Extract the (X, Y) coordinate from the center of the cell holding the provided text.  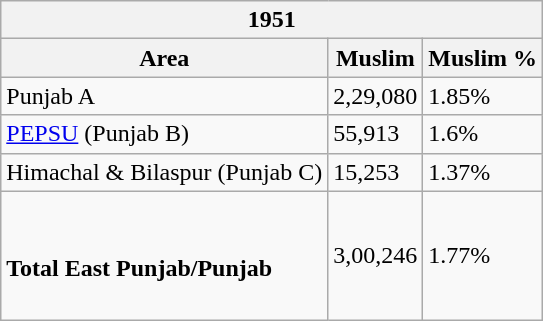
PEPSU (Punjab B) (164, 134)
Punjab A (164, 96)
1951 (272, 20)
2,29,080 (376, 96)
1.37% (483, 172)
15,253 (376, 172)
55,913 (376, 134)
Total East Punjab/Punjab (164, 256)
Muslim % (483, 58)
Himachal & Bilaspur (Punjab C) (164, 172)
3,00,246 (376, 256)
Muslim (376, 58)
1.85% (483, 96)
1.77% (483, 256)
Area (164, 58)
1.6% (483, 134)
